From the cell containing the given text, extract its center point as [X, Y] coordinate. 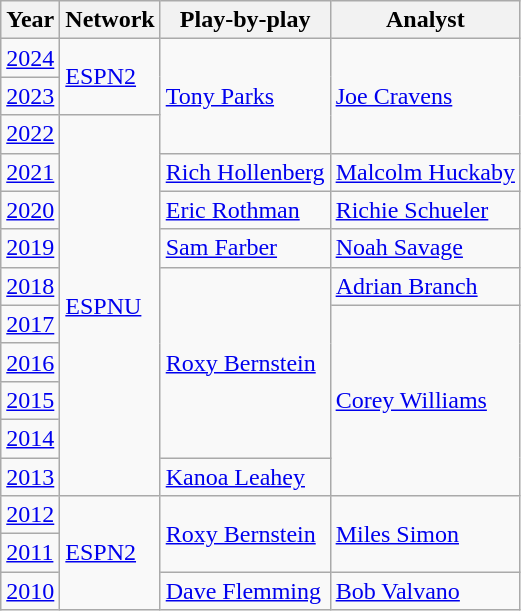
ESPNU [110, 306]
Rich Hollenberg [245, 172]
Sam Farber [245, 248]
Joe Cravens [425, 96]
Adrian Branch [425, 286]
2023 [30, 96]
Network [110, 20]
Kanoa Leahey [245, 477]
Corey Williams [425, 400]
2014 [30, 438]
2019 [30, 248]
Dave Flemming [245, 591]
Bob Valvano [425, 591]
2022 [30, 134]
Play-by-play [245, 20]
Year [30, 20]
Eric Rothman [245, 210]
Analyst [425, 20]
2017 [30, 324]
Miles Simon [425, 534]
Tony Parks [245, 96]
Malcolm Huckaby [425, 172]
Noah Savage [425, 248]
2016 [30, 362]
2011 [30, 553]
2010 [30, 591]
2013 [30, 477]
2018 [30, 286]
2012 [30, 515]
2015 [30, 400]
2024 [30, 58]
2021 [30, 172]
Richie Schueler [425, 210]
2020 [30, 210]
